Find where the given text appears and provide that cell's center as (X, Y) coordinate. 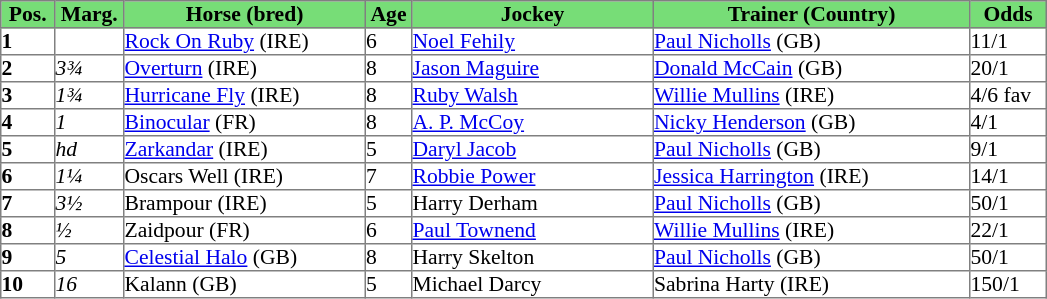
16 (90, 284)
10 (28, 284)
Horse (bred) (245, 14)
Jessica Harrington (IRE) (811, 176)
Paul Townend (533, 230)
4 (28, 122)
Binocular (FR) (245, 122)
Age (388, 14)
4/1 (1008, 122)
Oscars Well (IRE) (245, 176)
Kalann (GB) (245, 284)
14/1 (1008, 176)
Michael Darcy (533, 284)
hd (90, 150)
Nicky Henderson (GB) (811, 122)
9/1 (1008, 150)
Trainer (Country) (811, 14)
9 (28, 258)
Jockey (533, 14)
Robbie Power (533, 176)
Overturn (IRE) (245, 68)
4/6 fav (1008, 96)
Rock On Ruby (IRE) (245, 42)
½ (90, 230)
Noel Fehily (533, 42)
Ruby Walsh (533, 96)
20/1 (1008, 68)
Harry Skelton (533, 258)
1¼ (90, 176)
A. P. McCoy (533, 122)
Hurricane Fly (IRE) (245, 96)
Harry Derham (533, 204)
3¾ (90, 68)
Brampour (IRE) (245, 204)
150/1 (1008, 284)
Odds (1008, 14)
Daryl Jacob (533, 150)
3½ (90, 204)
Sabrina Harty (IRE) (811, 284)
22/1 (1008, 230)
Zaidpour (FR) (245, 230)
Jason Maguire (533, 68)
2 (28, 68)
Zarkandar (IRE) (245, 150)
Marg. (90, 14)
Donald McCain (GB) (811, 68)
11/1 (1008, 42)
Celestial Halo (GB) (245, 258)
Pos. (28, 14)
3 (28, 96)
1¾ (90, 96)
